Detect which cell encompasses the target text, then output its [X, Y] center coordinate. 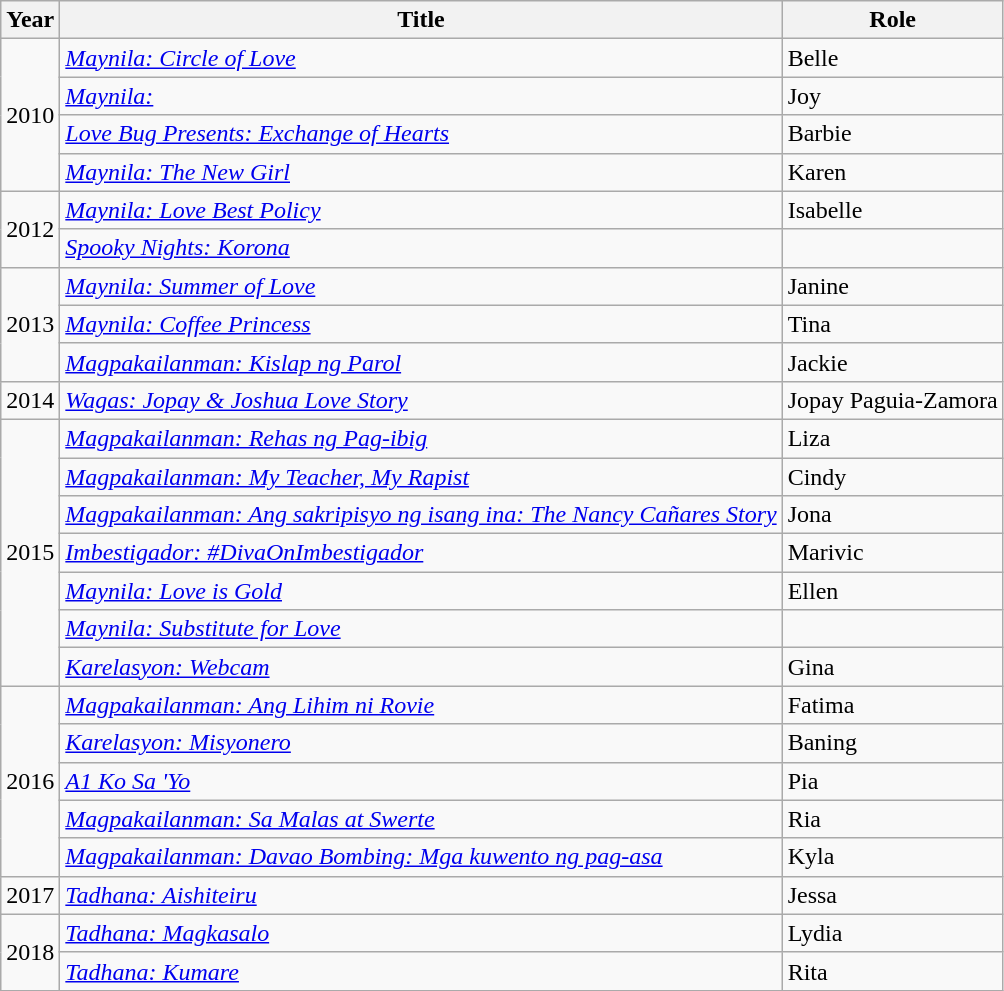
Kyla [892, 857]
2015 [30, 552]
Karelasyon: Webcam [421, 667]
Maynila: Summer of Love [421, 286]
Gina [892, 667]
Tadhana: Kumare [421, 971]
2010 [30, 115]
Magpakailanman: Kislap ng Parol [421, 362]
Jona [892, 515]
2014 [30, 400]
Karen [892, 172]
Tadhana: Magkasalo [421, 933]
Jopay Paguia-Zamora [892, 400]
2012 [30, 229]
Karelasyon: Misyonero [421, 743]
Maynila: The New Girl [421, 172]
Maynila: [421, 96]
Barbie [892, 134]
Baning [892, 743]
Spooky Nights: Korona [421, 248]
Janine [892, 286]
Liza [892, 438]
Love Bug Presents: Exchange of Hearts [421, 134]
Maynila: Substitute for Love [421, 629]
Lydia [892, 933]
Maynila: Love is Gold [421, 591]
Ria [892, 819]
Magpakailanman: Sa Malas at Swerte [421, 819]
2013 [30, 324]
Magpakailanman: Davao Bombing: Mga kuwento ng pag-asa [421, 857]
Wagas: Jopay & Joshua Love Story [421, 400]
Maynila: Circle of Love [421, 58]
Magpakailanman: My Teacher, My Rapist [421, 477]
Maynila: Coffee Princess [421, 324]
Marivic [892, 553]
Cindy [892, 477]
A1 Ko Sa 'Yo [421, 781]
Fatima [892, 705]
Title [421, 20]
Jackie [892, 362]
Imbestigador: #DivaOnImbestigador [421, 553]
Tadhana: Aishiteiru [421, 895]
Tina [892, 324]
Jessa [892, 895]
Magpakailanman: Rehas ng Pag-ibig [421, 438]
2018 [30, 952]
2017 [30, 895]
Ellen [892, 591]
Magpakailanman: Ang Lihim ni Rovie [421, 705]
Magpakailanman: Ang sakripisyo ng isang ina: The Nancy Cañares Story [421, 515]
Isabelle [892, 210]
Joy [892, 96]
Belle [892, 58]
Year [30, 20]
2016 [30, 781]
Rita [892, 971]
Maynila: Love Best Policy [421, 210]
Role [892, 20]
Pia [892, 781]
